Extract the (X, Y) coordinate from the center of the cell holding the provided text.  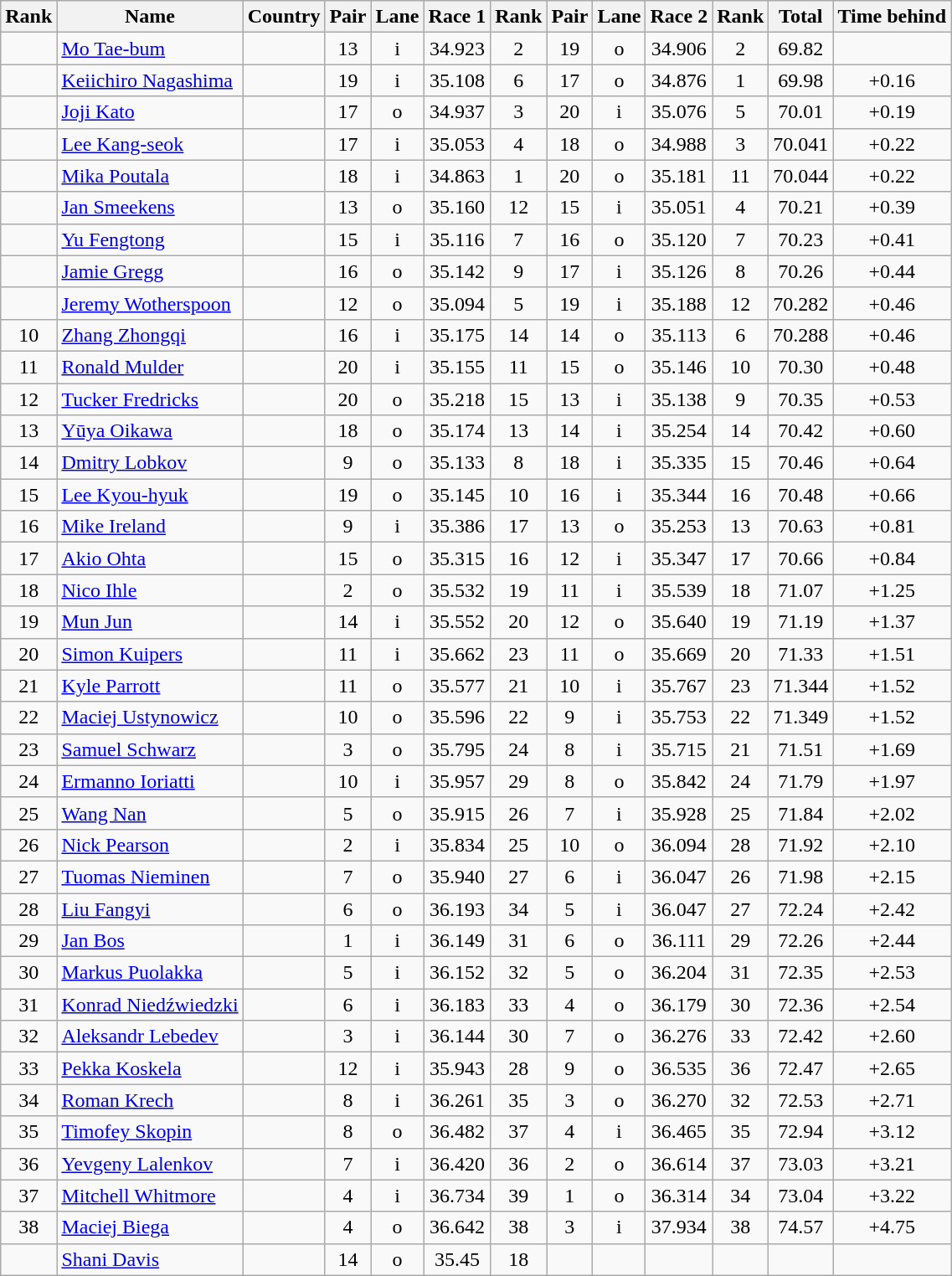
72.24 (800, 908)
70.26 (800, 271)
35.335 (679, 463)
+1.69 (893, 749)
Total (800, 17)
70.46 (800, 463)
35.142 (457, 271)
35.160 (457, 208)
72.26 (800, 941)
35.539 (679, 590)
35.076 (679, 112)
35.116 (457, 239)
35.175 (457, 335)
71.19 (800, 622)
36.152 (457, 973)
34.906 (679, 49)
35.113 (679, 335)
35.532 (457, 590)
Ermanno Ioriatti (150, 781)
35.218 (457, 399)
36.734 (457, 1196)
73.04 (800, 1196)
72.35 (800, 973)
Liu Fangyi (150, 908)
73.03 (800, 1164)
70.044 (800, 176)
71.07 (800, 590)
+2.15 (893, 877)
+2.10 (893, 845)
Pekka Koskela (150, 1068)
36.276 (679, 1037)
Lee Kyou-hyuk (150, 495)
35.126 (679, 271)
34.923 (457, 49)
+0.48 (893, 367)
35.928 (679, 813)
37.934 (679, 1227)
72.42 (800, 1037)
36.535 (679, 1068)
Tuomas Nieminen (150, 877)
Simon Kuipers (150, 654)
+2.53 (893, 973)
Nick Pearson (150, 845)
+2.71 (893, 1100)
35.940 (457, 877)
Ronald Mulder (150, 367)
69.82 (800, 49)
70.288 (800, 335)
Samuel Schwarz (150, 749)
35.957 (457, 781)
+0.16 (893, 80)
36.111 (679, 941)
36.193 (457, 908)
69.98 (800, 80)
Mitchell Whitmore (150, 1196)
Race 2 (679, 17)
Jan Bos (150, 941)
+1.37 (893, 622)
Yu Fengtong (150, 239)
72.36 (800, 1005)
35.344 (679, 495)
35.795 (457, 749)
70.282 (800, 303)
35.094 (457, 303)
70.63 (800, 527)
35.174 (457, 431)
35.146 (679, 367)
+1.97 (893, 781)
Shani Davis (150, 1259)
+0.64 (893, 463)
+1.51 (893, 654)
36.270 (679, 1100)
Tucker Fredricks (150, 399)
70.21 (800, 208)
Konrad Niedźwiedzki (150, 1005)
34.863 (457, 176)
Maciej Biega (150, 1227)
+4.75 (893, 1227)
Akio Ohta (150, 558)
+0.41 (893, 239)
35.053 (457, 144)
Yevgeny Lalenkov (150, 1164)
36.420 (457, 1164)
Jeremy Wotherspoon (150, 303)
Kyle Parrott (150, 686)
35.640 (679, 622)
71.344 (800, 686)
Yūya Oikawa (150, 431)
71.349 (800, 718)
70.30 (800, 367)
35.834 (457, 845)
36.179 (679, 1005)
36.149 (457, 941)
35.753 (679, 718)
36.094 (679, 845)
34.876 (679, 80)
+3.22 (893, 1196)
72.94 (800, 1132)
Mika Poutala (150, 176)
+0.66 (893, 495)
35.051 (679, 208)
35.253 (679, 527)
35.347 (679, 558)
36.614 (679, 1164)
Race 1 (457, 17)
70.23 (800, 239)
35.155 (457, 367)
Mun Jun (150, 622)
+2.65 (893, 1068)
35.188 (679, 303)
Aleksandr Lebedev (150, 1037)
35.669 (679, 654)
35.577 (457, 686)
Joji Kato (150, 112)
+0.44 (893, 271)
Dmitry Lobkov (150, 463)
70.01 (800, 112)
Name (150, 17)
Wang Nan (150, 813)
Lee Kang-seok (150, 144)
39 (519, 1196)
35.45 (457, 1259)
35.386 (457, 527)
36.204 (679, 973)
36.465 (679, 1132)
+3.21 (893, 1164)
36.482 (457, 1132)
35.552 (457, 622)
Mike Ireland (150, 527)
+2.60 (893, 1037)
70.041 (800, 144)
+2.54 (893, 1005)
35.596 (457, 718)
71.92 (800, 845)
70.48 (800, 495)
+0.60 (893, 431)
36.144 (457, 1037)
+2.44 (893, 941)
+2.02 (893, 813)
+0.81 (893, 527)
35.943 (457, 1068)
71.84 (800, 813)
35.767 (679, 686)
+2.42 (893, 908)
35.145 (457, 495)
35.662 (457, 654)
Mo Tae-bum (150, 49)
36.642 (457, 1227)
+0.19 (893, 112)
70.35 (800, 399)
36.314 (679, 1196)
+0.39 (893, 208)
34.988 (679, 144)
71.51 (800, 749)
35.842 (679, 781)
72.47 (800, 1068)
Time behind (893, 17)
34.937 (457, 112)
35.915 (457, 813)
74.57 (800, 1227)
35.133 (457, 463)
71.79 (800, 781)
Nico Ihle (150, 590)
72.53 (800, 1100)
35.138 (679, 399)
+0.84 (893, 558)
Zhang Zhongqi (150, 335)
Markus Puolakka (150, 973)
Keiichiro Nagashima (150, 80)
Jamie Gregg (150, 271)
35.715 (679, 749)
Jan Smeekens (150, 208)
+0.53 (893, 399)
35.108 (457, 80)
35.254 (679, 431)
+3.12 (893, 1132)
71.33 (800, 654)
35.315 (457, 558)
70.42 (800, 431)
Maciej Ustynowicz (150, 718)
36.261 (457, 1100)
+1.25 (893, 590)
35.120 (679, 239)
Timofey Skopin (150, 1132)
Country (284, 17)
71.98 (800, 877)
70.66 (800, 558)
36.183 (457, 1005)
Roman Krech (150, 1100)
35.181 (679, 176)
